Locate the cell with the specified text and output its [X, Y] center coordinate. 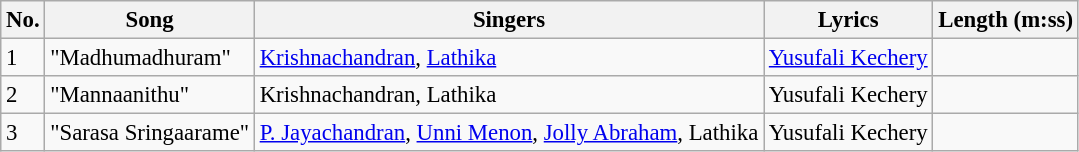
No. [23, 20]
1 [23, 58]
3 [23, 133]
2 [23, 95]
P. Jayachandran, Unni Menon, Jolly Abraham, Lathika [508, 133]
Length (m:ss) [1006, 20]
Singers [508, 20]
Song [150, 20]
Lyrics [848, 20]
"Sarasa Sringaarame" [150, 133]
"Mannaanithu" [150, 95]
"Madhumadhuram" [150, 58]
